Detect which cell encompasses the target text, then output its [x, y] center coordinate. 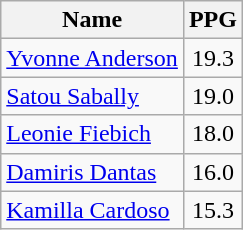
Damiris Dantas [92, 172]
16.0 [212, 172]
19.0 [212, 96]
Satou Sabally [92, 96]
Yvonne Anderson [92, 58]
Name [92, 20]
PPG [212, 20]
Kamilla Cardoso [92, 210]
19.3 [212, 58]
Leonie Fiebich [92, 134]
15.3 [212, 210]
18.0 [212, 134]
